For the text-containing cell, return its midpoint in [X, Y] coordinate format. 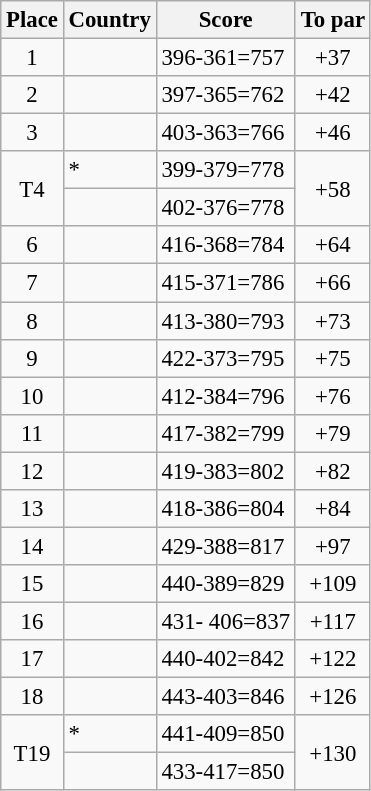
11 [32, 433]
16 [32, 621]
18 [32, 697]
6 [32, 245]
+75 [332, 358]
9 [32, 358]
+109 [332, 584]
+84 [332, 509]
Country [110, 20]
429-388=817 [226, 546]
2 [32, 95]
422-373=795 [226, 358]
14 [32, 546]
+130 [332, 752]
15 [32, 584]
+42 [332, 95]
+73 [332, 321]
396-361=757 [226, 58]
+76 [332, 396]
3 [32, 133]
T19 [32, 752]
12 [32, 471]
To par [332, 20]
1 [32, 58]
402-376=778 [226, 208]
412-384=796 [226, 396]
417-382=799 [226, 433]
433-417=850 [226, 772]
T4 [32, 188]
431- 406=837 [226, 621]
+97 [332, 546]
399-379=778 [226, 170]
+117 [332, 621]
+122 [332, 659]
415-371=786 [226, 283]
416-368=784 [226, 245]
Score [226, 20]
+64 [332, 245]
441-409=850 [226, 734]
7 [32, 283]
17 [32, 659]
440-402=842 [226, 659]
397-365=762 [226, 95]
443-403=846 [226, 697]
10 [32, 396]
+58 [332, 188]
+46 [332, 133]
13 [32, 509]
+82 [332, 471]
8 [32, 321]
+66 [332, 283]
419-383=802 [226, 471]
413-380=793 [226, 321]
+79 [332, 433]
418-386=804 [226, 509]
Place [32, 20]
+37 [332, 58]
440-389=829 [226, 584]
+126 [332, 697]
403-363=766 [226, 133]
